Determine the (X, Y) coordinate at the center of the cell enclosing the given text.  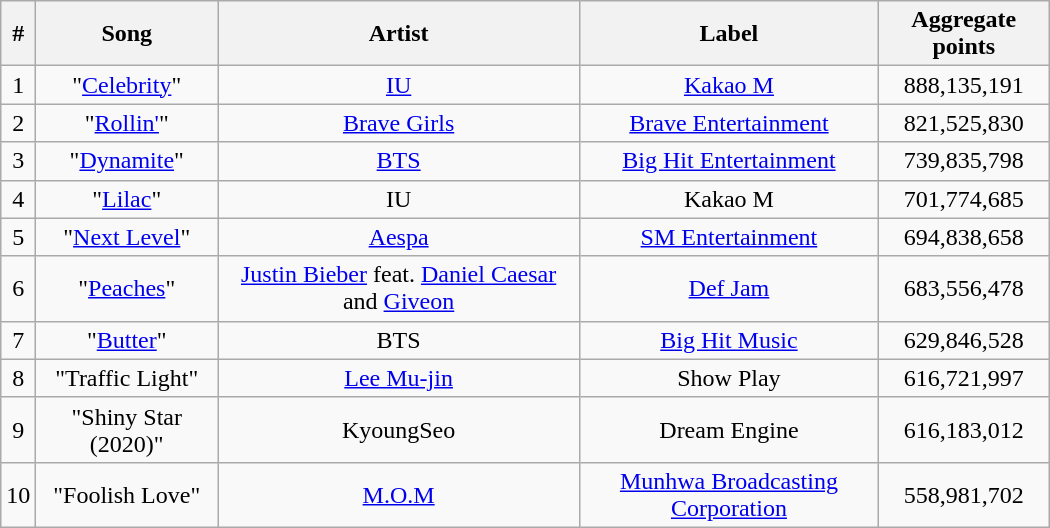
629,846,528 (964, 340)
616,183,012 (964, 430)
Justin Bieber feat. Daniel Caesar and Giveon (399, 288)
Big Hit Music (730, 340)
Brave Entertainment (730, 123)
Artist (399, 34)
"Traffic Light" (127, 378)
"Butter" (127, 340)
Label (730, 34)
2 (18, 123)
M.O.M (399, 494)
"Peaches" (127, 288)
Song (127, 34)
KyoungSeo (399, 430)
888,135,191 (964, 85)
SM Entertainment (730, 237)
701,774,685 (964, 199)
# (18, 34)
Dream Engine (730, 430)
Aespa (399, 237)
Big Hit Entertainment (730, 161)
"Celebrity" (127, 85)
"Dynamite" (127, 161)
"Shiny Star (2020)" (127, 430)
Munhwa Broadcasting Corporation (730, 494)
"Rollin'" (127, 123)
739,835,798 (964, 161)
558,981,702 (964, 494)
"Foolish Love" (127, 494)
821,525,830 (964, 123)
Lee Mu-jin (399, 378)
694,838,658 (964, 237)
616,721,997 (964, 378)
"Lilac" (127, 199)
7 (18, 340)
9 (18, 430)
Show Play (730, 378)
4 (18, 199)
683,556,478 (964, 288)
8 (18, 378)
"Next Level" (127, 237)
Def Jam (730, 288)
Aggregate points (964, 34)
10 (18, 494)
3 (18, 161)
1 (18, 85)
Brave Girls (399, 123)
6 (18, 288)
5 (18, 237)
